Find where the given text appears and provide that cell's center as (x, y) coordinate. 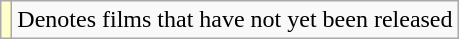
Denotes films that have not yet been released (235, 20)
